Detect which cell encompasses the target text, then output its [x, y] center coordinate. 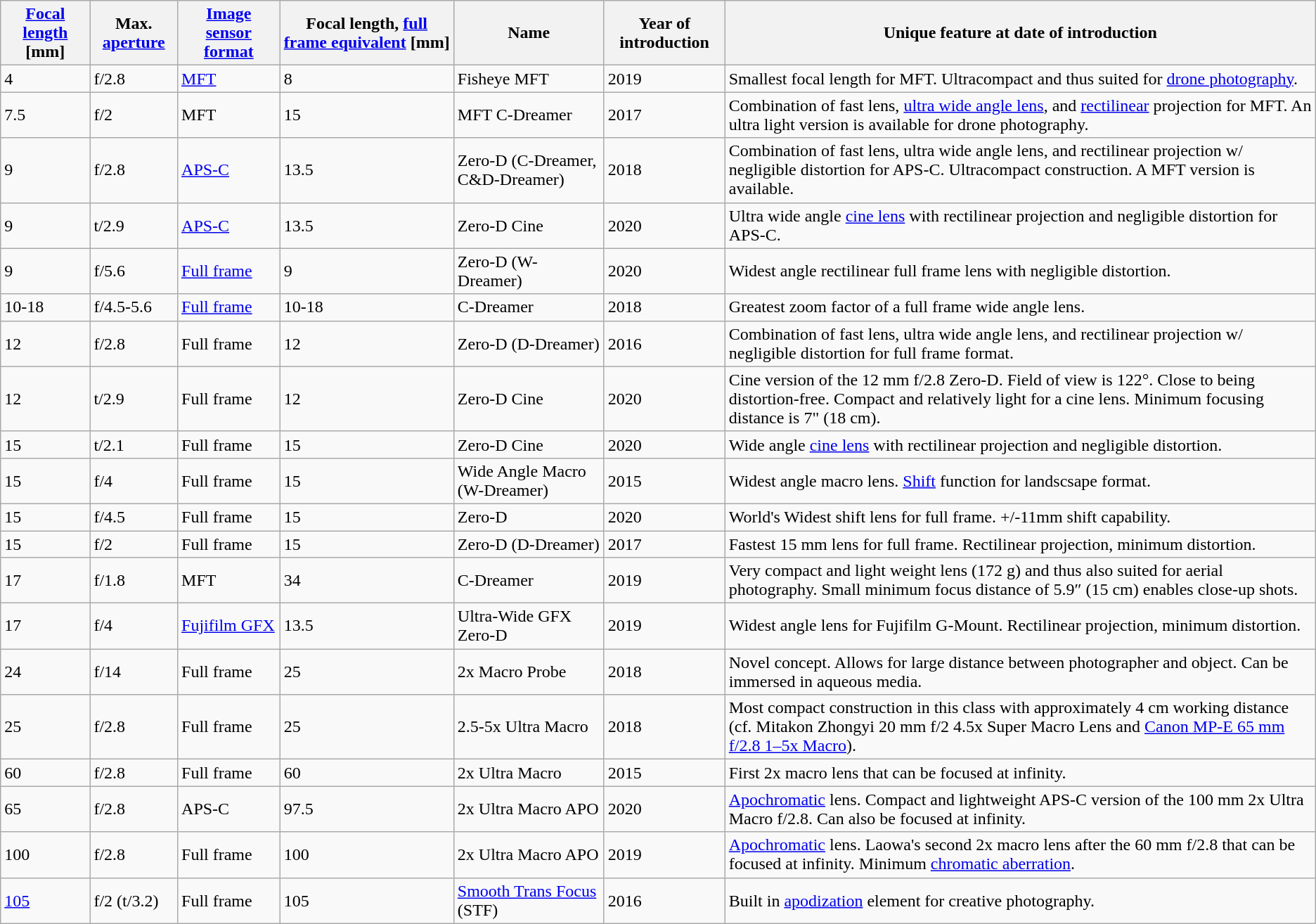
Name [529, 33]
f/2 (t/3.2) [134, 900]
Widest angle lens for Fujifilm G-Mount. Rectilinear projection, minimum distortion. [1020, 626]
Built in apodization element for creative photography. [1020, 900]
34 [367, 581]
7.5 [45, 115]
Fisheye MFT [529, 79]
f/4.5 [134, 517]
4 [45, 79]
Image sensor format [229, 33]
f/4.5-5.6 [134, 307]
Apochromatic lens. Compact and lightweight APS-C version of the 100 mm 2x Ultra Macro f/2.8. Can also be focused at infinity. [1020, 809]
65 [45, 809]
Combination of fast lens, ultra wide angle lens, and rectilinear projection for MFT. An ultra light version is available for drone photography. [1020, 115]
Wide Angle Macro (W-Dreamer) [529, 481]
Focal length [mm] [45, 33]
Max. aperture [134, 33]
First 2x macro lens that can be focused at infinity. [1020, 773]
2x Macro Probe [529, 672]
Fujifilm GFX [229, 626]
Ultra wide angle cine lens with rectilinear projection and negligible distortion for APS-C. [1020, 225]
Smallest focal length for MFT. Ultracompact and thus suited for drone photography. [1020, 79]
World's Widest shift lens for full frame. +/-11mm shift capability. [1020, 517]
MFT C-Dreamer [529, 115]
Ultra-Wide GFX Zero-D [529, 626]
97.5 [367, 809]
f/1.8 [134, 581]
2.5-5x Ultra Macro [529, 727]
Novel concept. Allows for large distance between photographer and object. Can be immersed in aqueous media. [1020, 672]
f/5.6 [134, 271]
Zero-D (W-Dreamer) [529, 271]
Widest angle macro lens. Shift function for landscsape format. [1020, 481]
Wide angle cine lens with rectilinear projection and negligible distortion. [1020, 444]
Unique feature at date of introduction [1020, 33]
24 [45, 672]
Widest angle rectilinear full frame lens with negligible distortion. [1020, 271]
8 [367, 79]
t/2.1 [134, 444]
Zero-D (C-Dreamer, C&D-Dreamer) [529, 170]
Fastest 15 mm lens for full frame. Rectilinear projection, minimum distortion. [1020, 544]
f/14 [134, 672]
Focal length, full frame equivalent [mm] [367, 33]
Year of introduction [664, 33]
Smooth Trans Focus (STF) [529, 900]
Greatest zoom factor of a full frame wide angle lens. [1020, 307]
2x Ultra Macro [529, 773]
Combination of fast lens, ultra wide angle lens, and rectilinear projection w/ negligible distortion for full frame format. [1020, 343]
Apochromatic lens. Laowa's second 2x macro lens after the 60 mm f/2.8 that can be focused at infinity. Minimum chromatic aberration. [1020, 855]
Zero-D [529, 517]
